Pinpoint the cell where the given text exists, returning its (x, y) midpoint coordinate. 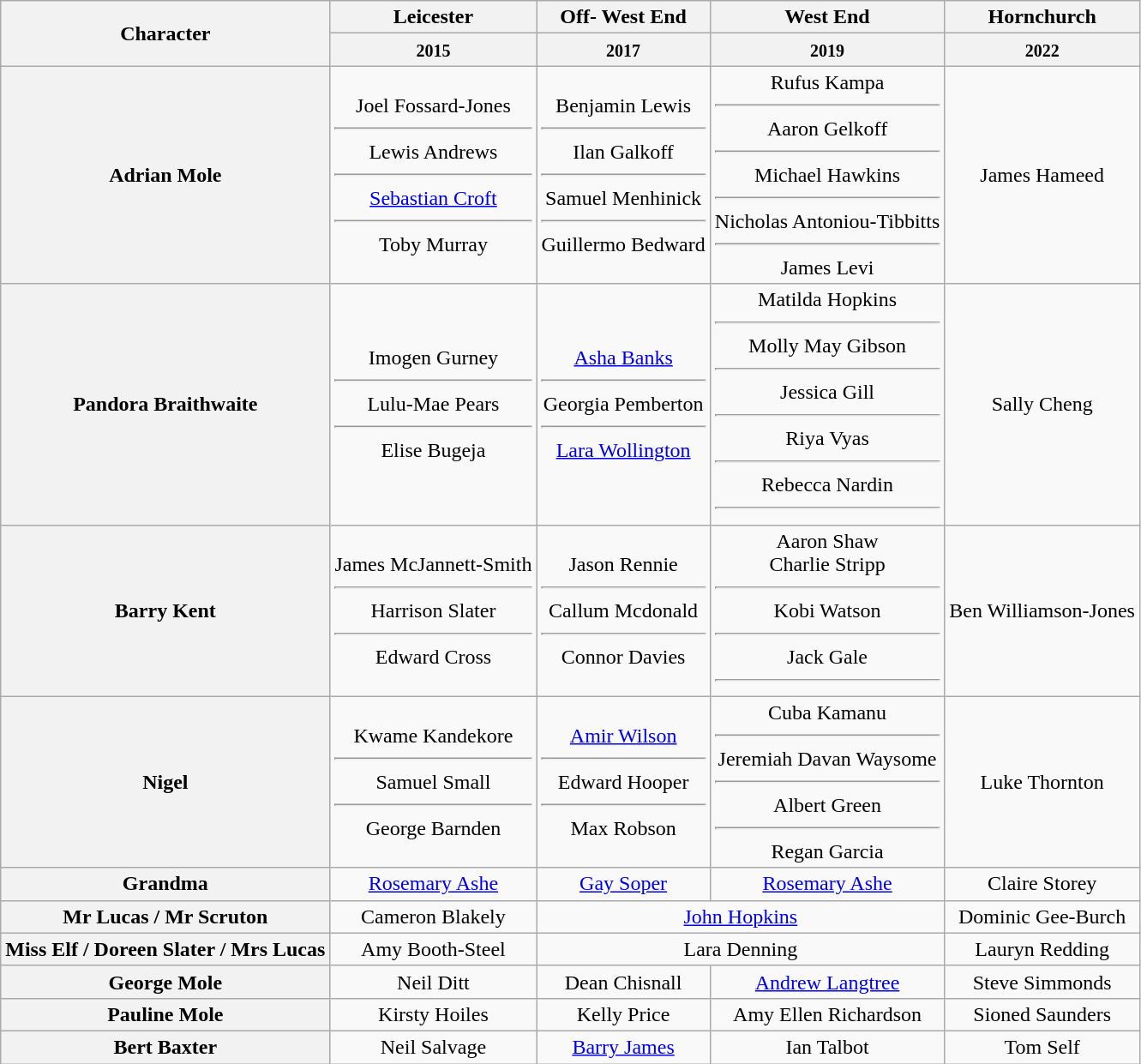
Kirsty Hoiles (434, 1014)
James Hameed (1042, 175)
Asha BanksGeorgia PembertonLara Wollington (623, 405)
Leicester (434, 17)
Tom Self (1042, 1047)
Imogen GurneyLulu-Mae PearsElise Bugeja (434, 405)
2017 (623, 50)
Nigel (165, 782)
Luke Thornton (1042, 782)
Miss Elf / Doreen Slater / Mrs Lucas (165, 949)
Pauline Mole (165, 1014)
Joel Fossard-JonesLewis AndrewsSebastian CroftToby Murray (434, 175)
2022 (1042, 50)
Adrian Mole (165, 175)
Aaron ShawCharlie StrippKobi WatsonJack Gale (827, 610)
Amir WilsonEdward HooperMax Robson (623, 782)
Lara Denning (741, 949)
Sioned Saunders (1042, 1014)
Kwame KandekoreSamuel SmallGeorge Barnden (434, 782)
Character (165, 33)
Benjamin LewisIlan GalkoffSamuel MenhinickGuillermo Bedward (623, 175)
Dominic Gee-Burch (1042, 917)
Cameron Blakely (434, 917)
Dean Chisnall (623, 982)
West End (827, 17)
Amy Ellen Richardson (827, 1014)
Bert Baxter (165, 1047)
Claire Storey (1042, 884)
Andrew Langtree (827, 982)
Barry Kent (165, 610)
Kelly Price (623, 1014)
Neil Salvage (434, 1047)
Gay Soper (623, 884)
Grandma (165, 884)
John Hopkins (741, 917)
Pandora Braithwaite (165, 405)
Neil Ditt (434, 982)
George Mole (165, 982)
Amy Booth-Steel (434, 949)
Sally Cheng (1042, 405)
2019 (827, 50)
Cuba KamanuJeremiah Davan WaysomeAlbert GreenRegan Garcia (827, 782)
Lauryn Redding (1042, 949)
Rufus KampaAaron GelkoffMichael HawkinsNicholas Antoniou-TibbittsJames Levi (827, 175)
Barry James (623, 1047)
Ian Talbot (827, 1047)
Steve Simmonds (1042, 982)
Hornchurch (1042, 17)
2015 (434, 50)
Jason RennieCallum McdonaldConnor Davies (623, 610)
Matilda HopkinsMolly May GibsonJessica GillRiya VyasRebecca Nardin (827, 405)
James McJannett-SmithHarrison SlaterEdward Cross (434, 610)
Mr Lucas / Mr Scruton (165, 917)
Off- West End (623, 17)
Ben Williamson-Jones (1042, 610)
